Search for the cell housing the specified text and yield its [x, y] center coordinate. 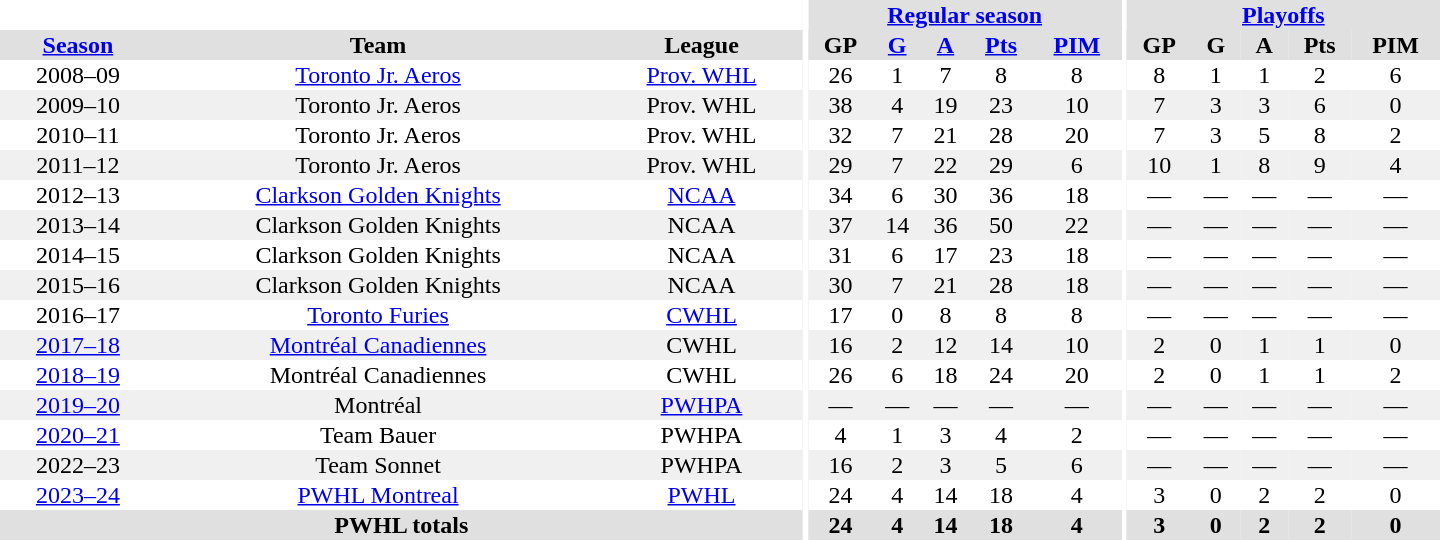
2010–11 [78, 135]
2018–19 [78, 375]
2013–14 [78, 225]
2008–09 [78, 75]
9 [1320, 165]
50 [1002, 225]
Team [378, 45]
2020–21 [78, 435]
Playoffs [1284, 15]
2012–13 [78, 195]
37 [840, 225]
2017–18 [78, 345]
31 [840, 255]
Toronto Furies [378, 315]
Season [78, 45]
Team Sonnet [378, 465]
2016–17 [78, 315]
Team Bauer [378, 435]
2014–15 [78, 255]
PWHL totals [402, 525]
12 [945, 345]
Montréal [378, 405]
2023–24 [78, 495]
2015–16 [78, 285]
34 [840, 195]
2011–12 [78, 165]
38 [840, 105]
2009–10 [78, 105]
32 [840, 135]
PWHL Montreal [378, 495]
League [701, 45]
2022–23 [78, 465]
2019–20 [78, 405]
19 [945, 105]
PWHL [701, 495]
Regular season [964, 15]
